For the text-containing cell, return its midpoint in (x, y) coordinate format. 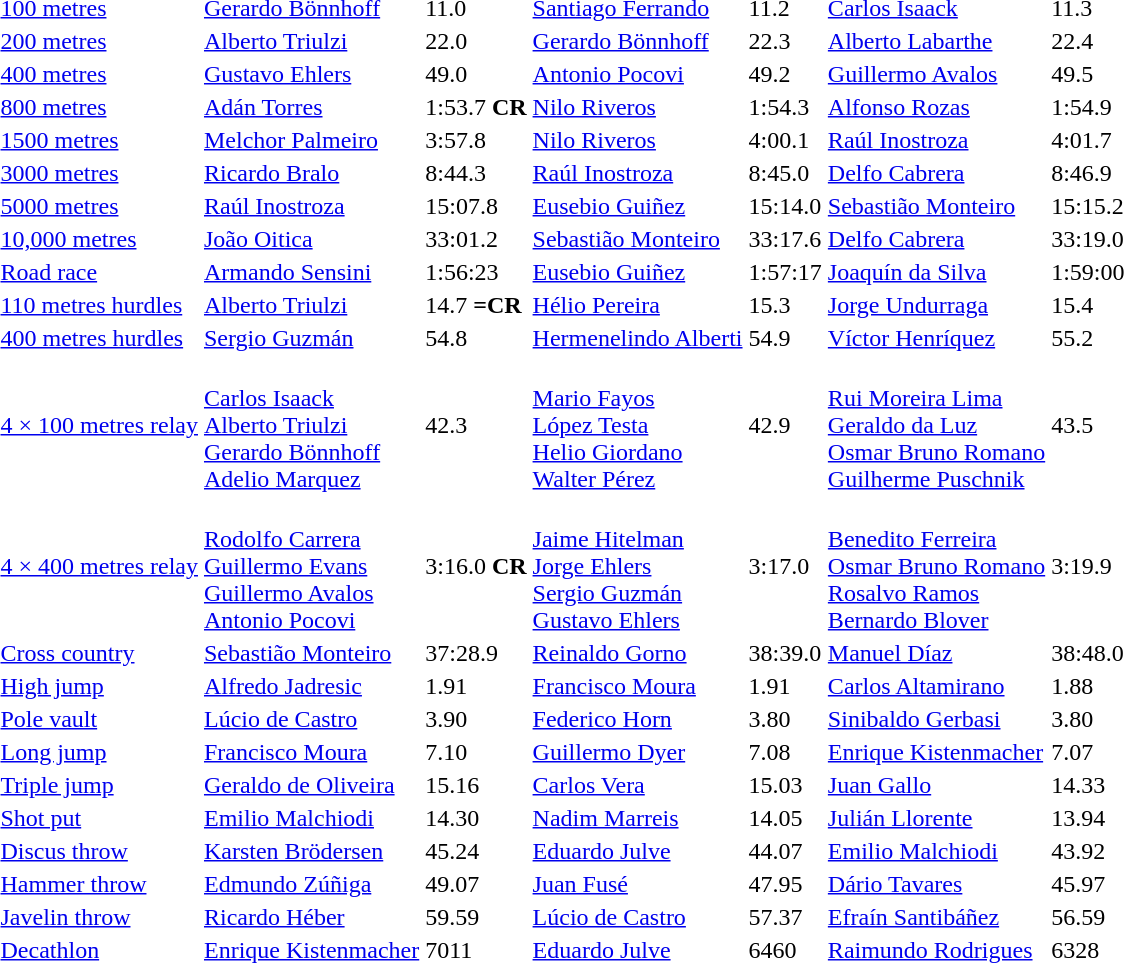
14.05 (785, 818)
Carlos Altamirano (936, 686)
42.9 (785, 425)
João Oitica (311, 239)
1:54.3 (785, 107)
4:00.1 (785, 140)
3.80 (785, 719)
Gerardo Bönnhoff (638, 41)
49.0 (476, 74)
22.3 (785, 41)
Alfonso Rozas (936, 107)
49.2 (785, 74)
47.95 (785, 884)
Rodolfo CarreraGuillermo EvansGuillermo AvalosAntonio Pocovi (311, 566)
Juan Gallo (936, 785)
38:39.0 (785, 653)
57.37 (785, 917)
Sinibaldo Gerbasi (936, 719)
Sergio Guzmán (311, 338)
Ricardo Héber (311, 917)
Mario FayosLópez TestaHelio GiordanoWalter Pérez (638, 425)
Guillermo Dyer (638, 752)
Armando Sensini (311, 272)
Nadim Marreis (638, 818)
33:01.2 (476, 239)
15:14.0 (785, 206)
Alberto Labarthe (936, 41)
Joaquín da Silva (936, 272)
Antonio Pocovi (638, 74)
Jaime HitelmanJorge EhlersSergio GuzmánGustavo Ehlers (638, 566)
Geraldo de Oliveira (311, 785)
Federico Horn (638, 719)
15.3 (785, 305)
7.08 (785, 752)
15.16 (476, 785)
3:57.8 (476, 140)
1:57:17 (785, 272)
22.0 (476, 41)
Eduardo Julve (638, 851)
8:45.0 (785, 173)
Julián Llorente (936, 818)
7.10 (476, 752)
45.24 (476, 851)
1:53.7 CR (476, 107)
Guillermo Avalos (936, 74)
Reinaldo Gorno (638, 653)
Dário Tavares (936, 884)
Hélio Pereira (638, 305)
Ricardo Bralo (311, 173)
3.90 (476, 719)
Adán Torres (311, 107)
14.30 (476, 818)
54.8 (476, 338)
Benedito FerreiraOsmar Bruno RomanoRosalvo RamosBernardo Blover (936, 566)
59.59 (476, 917)
Edmundo Zúñiga (311, 884)
Melchor Palmeiro (311, 140)
Víctor Henríquez (936, 338)
Carlos IsaackAlberto TriulziGerardo BönnhoffAdelio Marquez (311, 425)
1:56:23 (476, 272)
Juan Fusé (638, 884)
Jorge Undurraga (936, 305)
15.03 (785, 785)
Karsten Brödersen (311, 851)
33:17.6 (785, 239)
Efraín Santibáñez (936, 917)
Rui Moreira LimaGeraldo da LuzOsmar Bruno RomanoGuilherme Puschnik (936, 425)
Alfredo Jadresic (311, 686)
15:07.8 (476, 206)
49.07 (476, 884)
Carlos Vera (638, 785)
Enrique Kistenmacher (936, 752)
3:16.0 CR (476, 566)
Gustavo Ehlers (311, 74)
14.7 =CR (476, 305)
54.9 (785, 338)
Manuel Díaz (936, 653)
3:17.0 (785, 566)
8:44.3 (476, 173)
44.07 (785, 851)
Hermenelindo Alberti (638, 338)
37:28.9 (476, 653)
42.3 (476, 425)
